Extract the [X, Y] coordinate from the center of the cell holding the provided text.  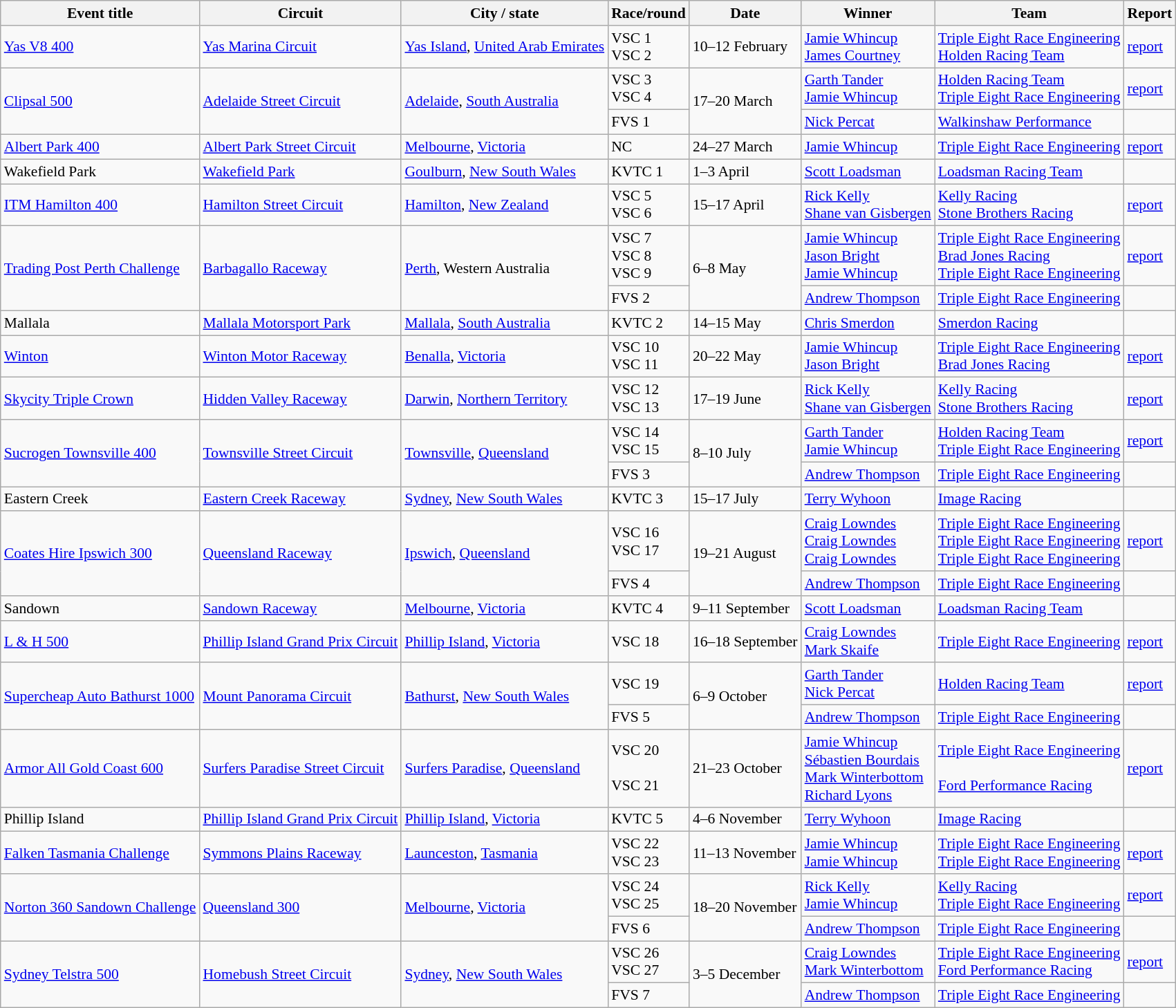
KVTC 5 [648, 819]
Team [1029, 13]
ITM Hamilton 400 [100, 205]
Sandown [100, 608]
3–5 December [745, 975]
VSC 26VSC 27 [648, 962]
VSC 20VSC 21 [648, 768]
Report [1150, 13]
Mallala Motorsport Park [300, 323]
10–12 February [745, 47]
Clipsal 500 [100, 101]
Skycity Triple Crown [100, 398]
FVS 1 [648, 122]
Phillip Island [100, 819]
Jamie WhincupJason Bright [868, 357]
VSC 19 [648, 684]
16–18 September [745, 642]
FVS 6 [648, 928]
Yas V8 400 [100, 47]
VSC 1VSC 2 [648, 47]
FVS 4 [648, 584]
Triple Eight Race EngineeringBrad Jones RacingTriple Eight Race Engineering [1029, 256]
Queensland Raceway [300, 554]
Townsville, Queensland [505, 454]
14–15 May [745, 323]
Falken Tasmania Challenge [100, 853]
VSC 22VSC 23 [648, 853]
Barbagallo Raceway [300, 268]
Surfers Paradise Street Circuit [300, 768]
Surfers Paradise, Queensland [505, 768]
Craig LowndesMark Winterbottom [868, 962]
Yas Island, United Arab Emirates [505, 47]
24–27 March [745, 147]
KVTC 2 [648, 323]
15–17 April [745, 205]
Jamie WhincupSébastien BourdaisMark WinterbottomRichard Lyons [868, 768]
Jamie WhincupJamie Whincup [868, 853]
17–20 March [745, 101]
Sucrogen Townsville 400 [100, 454]
Symmons Plains Raceway [300, 853]
1–3 April [745, 171]
Benalla, Victoria [505, 357]
Nick Percat [868, 122]
Craig LowndesMark Skaife [868, 642]
Hamilton Street Circuit [300, 205]
Sydney Telstra 500 [100, 975]
VSC 12VSC 13 [648, 398]
Winner [868, 13]
15–17 July [745, 499]
Jamie WhincupJason BrightJamie Whincup [868, 256]
Hamilton, New Zealand [505, 205]
4–6 November [745, 819]
Queensland 300 [300, 907]
Launceston, Tasmania [505, 853]
L & H 500 [100, 642]
Hidden Valley Raceway [300, 398]
Darwin, Northern Territory [505, 398]
Holden Racing Team [1029, 684]
Jamie Whincup [868, 147]
Circuit [300, 13]
17–19 June [745, 398]
VSC 3VSC 4 [648, 88]
Townsville Street Circuit [300, 454]
Event title [100, 13]
Triple Eight Race EngineeringBrad Jones Racing [1029, 357]
FVS 7 [648, 996]
VSC 5VSC 6 [648, 205]
20–22 May [745, 357]
Garth TanderNick Percat [868, 684]
Adelaide Street Circuit [300, 101]
19–21 August [745, 554]
Date [745, 13]
VSC 14VSC 15 [648, 441]
NC [648, 147]
Chris Smerdon [868, 323]
Mount Panorama Circuit [300, 697]
Winton [100, 357]
Norton 360 Sandown Challenge [100, 907]
Perth, Western Australia [505, 268]
Ipswich, Queensland [505, 554]
Craig LowndesCraig LowndesCraig Lowndes [868, 542]
Mallala, South Australia [505, 323]
VSC 18 [648, 642]
Albert Park 400 [100, 147]
Coates Hire Ipswich 300 [100, 554]
Mallala [100, 323]
9–11 September [745, 608]
VSC 10VSC 11 [648, 357]
VSC 24VSC 25 [648, 895]
Smerdon Racing [1029, 323]
Race/round [648, 13]
Eastern Creek Raceway [300, 499]
Adelaide, South Australia [505, 101]
Goulburn, New South Wales [505, 171]
Triple Eight Race EngineeringTriple Eight Race EngineeringTriple Eight Race Engineering [1029, 542]
11–13 November [745, 853]
KVTC 1 [648, 171]
FVS 3 [648, 474]
6–9 October [745, 697]
6–8 May [745, 268]
8–10 July [745, 454]
Jamie WhincupJames Courtney [868, 47]
Trading Post Perth Challenge [100, 268]
Winton Motor Raceway [300, 357]
Kelly RacingTriple Eight Race Engineering [1029, 895]
City / state [505, 13]
Bathurst, New South Wales [505, 697]
Albert Park Street Circuit [300, 147]
Homebush Street Circuit [300, 975]
FVS 5 [648, 718]
Walkinshaw Performance [1029, 122]
FVS 2 [648, 299]
18–20 November [745, 907]
VSC 7VSC 8VSC 9 [648, 256]
Sandown Raceway [300, 608]
Triple Eight Race EngineeringTriple Eight Race Engineering [1029, 853]
Supercheap Auto Bathurst 1000 [100, 697]
Rick KellyJamie Whincup [868, 895]
KVTC 4 [648, 608]
VSC 16VSC 17 [648, 542]
21–23 October [745, 768]
KVTC 3 [648, 499]
Armor All Gold Coast 600 [100, 768]
Yas Marina Circuit [300, 47]
Triple Eight Race EngineeringHolden Racing Team [1029, 47]
Eastern Creek [100, 499]
